Extract the (X, Y) coordinate from the center of the cell holding the provided text.  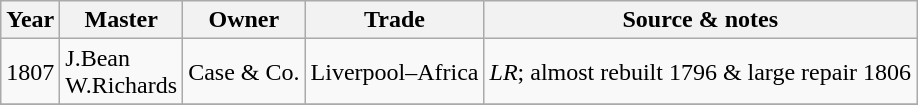
1807 (30, 72)
Liverpool–Africa (394, 72)
Master (122, 20)
J.BeanW.Richards (122, 72)
LR; almost rebuilt 1796 & large repair 1806 (700, 72)
Year (30, 20)
Source & notes (700, 20)
Case & Co. (244, 72)
Trade (394, 20)
Owner (244, 20)
